Capture the cell that displays the provided text and extract its (X, Y) central coordinate. 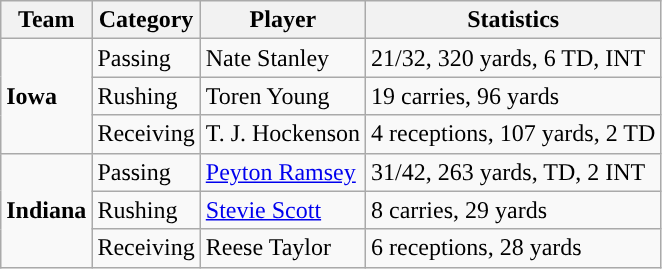
8 carries, 29 yards (514, 210)
Reese Taylor (282, 248)
Iowa (46, 96)
Statistics (514, 20)
Indiana (46, 210)
Team (46, 20)
T. J. Hockenson (282, 134)
Player (282, 20)
Category (146, 20)
Nate Stanley (282, 58)
Toren Young (282, 96)
21/32, 320 yards, 6 TD, INT (514, 58)
4 receptions, 107 yards, 2 TD (514, 134)
Stevie Scott (282, 210)
Peyton Ramsey (282, 172)
31/42, 263 yards, TD, 2 INT (514, 172)
6 receptions, 28 yards (514, 248)
19 carries, 96 yards (514, 96)
